For the text-containing cell, return its midpoint in (X, Y) coordinate format. 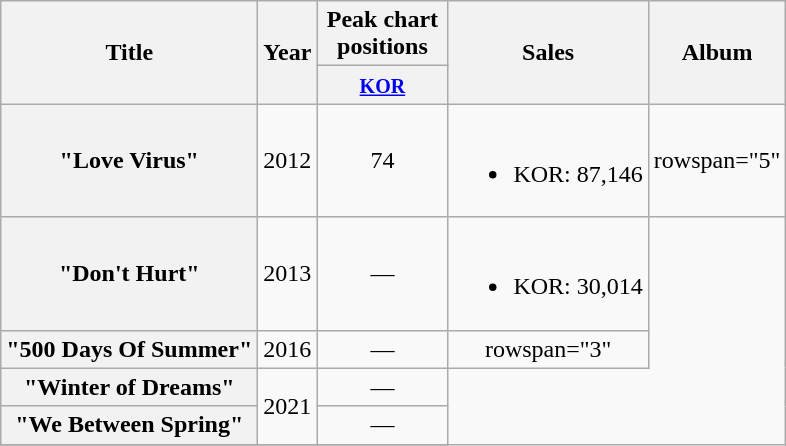
74 (382, 160)
Sales (548, 52)
"Winter of Dreams" (130, 387)
Title (130, 52)
2016 (288, 349)
Peak chart positions (382, 34)
2021 (288, 406)
rowspan="3" (548, 349)
Year (288, 52)
KOR: 30,014 (548, 274)
"Love Virus" (130, 160)
"500 Days Of Summer" (130, 349)
"Don't Hurt" (130, 274)
2013 (288, 274)
Album (717, 52)
KOR (382, 85)
rowspan="5" (717, 160)
2012 (288, 160)
"We Between Spring" (130, 425)
KOR: 87,146 (548, 160)
